Pinpoint the cell where the given text exists, returning its [x, y] midpoint coordinate. 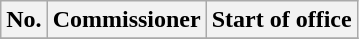
Commissioner [126, 20]
Start of office [282, 20]
No. [24, 20]
